Provide the [X, Y] coordinate of the cell's center where the given text is located.  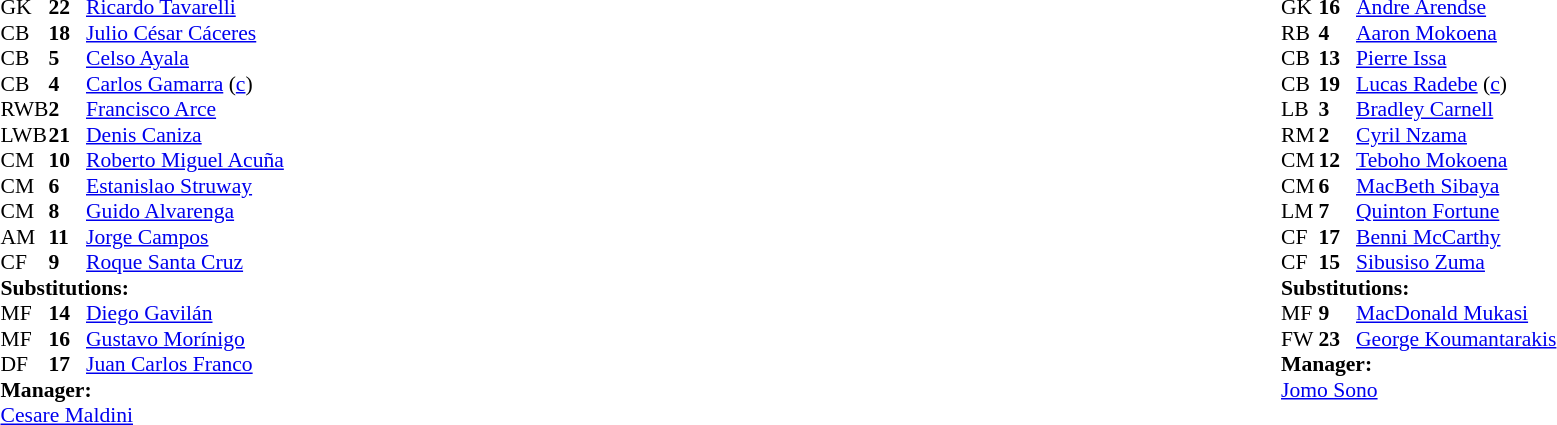
RM [1300, 135]
RWB [24, 109]
18 [67, 33]
Guido Alvarenga [185, 211]
Juan Carlos Franco [185, 365]
Gustavo Morínigo [185, 339]
LB [1300, 109]
Roque Santa Cruz [185, 263]
10 [67, 161]
Julio César Cáceres [185, 33]
8 [67, 211]
Sibusiso Zuma [1456, 263]
Pierre Issa [1456, 59]
Denis Caniza [185, 135]
7 [1338, 211]
Lucas Radebe (c) [1456, 84]
13 [1338, 59]
Jorge Campos [185, 237]
Carlos Gamarra (c) [185, 84]
RB [1300, 33]
12 [1338, 161]
DF [24, 365]
Celso Ayala [185, 59]
MacDonald Mukasi [1456, 313]
5 [67, 59]
Cyril Nzama [1456, 135]
15 [1338, 263]
19 [1338, 84]
Bradley Carnell [1456, 109]
16 [67, 339]
LM [1300, 211]
23 [1338, 339]
Aaron Mokoena [1456, 33]
11 [67, 237]
George Koumantarakis [1456, 339]
Benni McCarthy [1456, 237]
LWB [24, 135]
AM [24, 237]
21 [67, 135]
14 [67, 313]
Estanislao Struway [185, 186]
Francisco Arce [185, 109]
Jomo Sono [1418, 390]
Quinton Fortune [1456, 211]
FW [1300, 339]
Diego Gavilán [185, 313]
Roberto Miguel Acuña [185, 161]
Teboho Mokoena [1456, 161]
3 [1338, 109]
MacBeth Sibaya [1456, 186]
